Capture the cell that displays the provided text and extract its (X, Y) central coordinate. 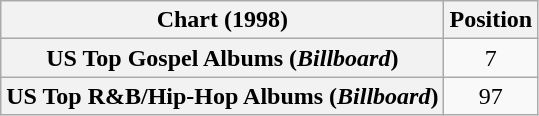
7 (491, 58)
97 (491, 96)
Chart (1998) (222, 20)
US Top Gospel Albums (Billboard) (222, 58)
US Top R&B/Hip-Hop Albums (Billboard) (222, 96)
Position (491, 20)
